Detect which cell encompasses the target text, then output its [X, Y] center coordinate. 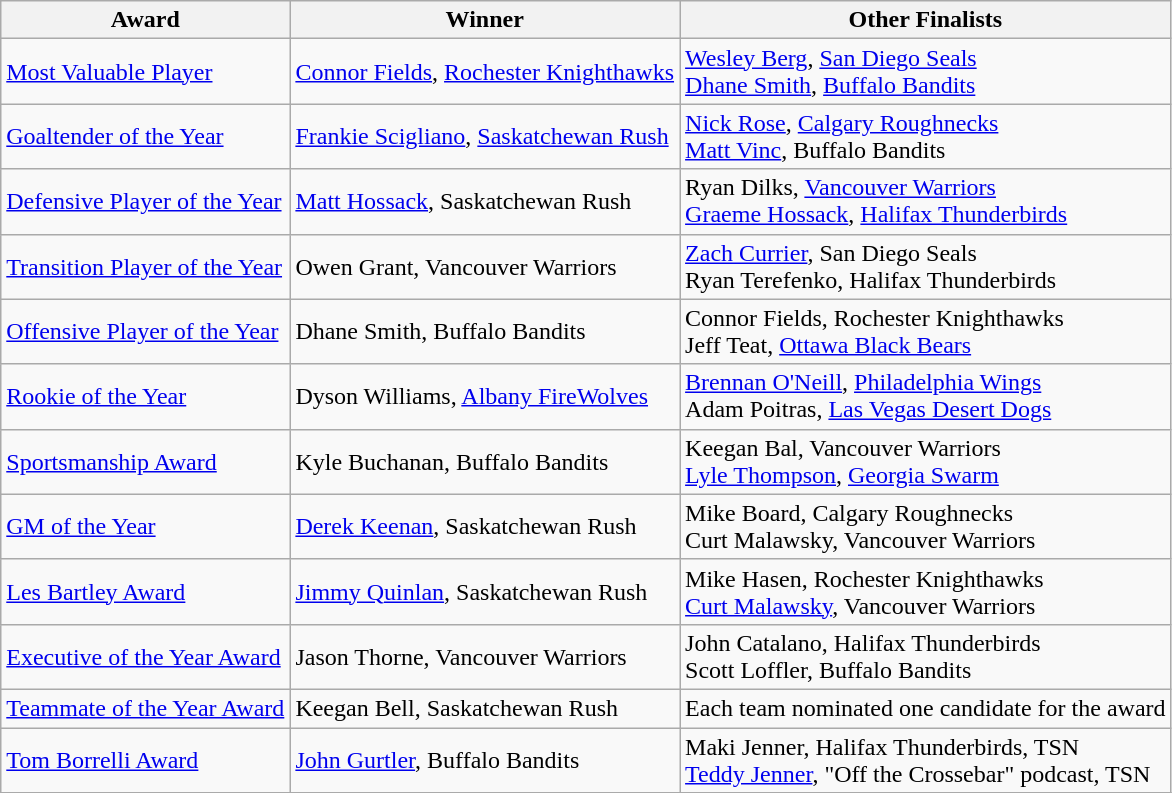
Connor Fields, Rochester KnighthawksJeff Teat, Ottawa Black Bears [926, 332]
Brennan O'Neill, Philadelphia WingsAdam Poitras, Las Vegas Desert Dogs [926, 396]
Mike Hasen, Rochester KnighthawksCurt Malawsky, Vancouver Warriors [926, 592]
Tom Borrelli Award [146, 760]
Ryan Dilks, Vancouver WarriorsGraeme Hossack, Halifax Thunderbirds [926, 202]
Award [146, 20]
Nick Rose, Calgary RoughnecksMatt Vinc, Buffalo Bandits [926, 136]
John Gurtler, Buffalo Bandits [485, 760]
Jimmy Quinlan, Saskatchewan Rush [485, 592]
Rookie of the Year [146, 396]
Dhane Smith, Buffalo Bandits [485, 332]
Jason Thorne, Vancouver Warriors [485, 656]
Sportsmanship Award [146, 462]
Winner [485, 20]
Teammate of the Year Award [146, 708]
Executive of the Year Award [146, 656]
Keegan Bell, Saskatchewan Rush [485, 708]
Maki Jenner, Halifax Thunderbirds, TSNTeddy Jenner, "Off the Crossebar" podcast, TSN [926, 760]
Frankie Scigliano, Saskatchewan Rush [485, 136]
Connor Fields, Rochester Knighthawks [485, 72]
Offensive Player of the Year [146, 332]
Les Bartley Award [146, 592]
Wesley Berg, San Diego SealsDhane Smith, Buffalo Bandits [926, 72]
Mike Board, Calgary RoughnecksCurt Malawsky, Vancouver Warriors [926, 526]
Other Finalists [926, 20]
Transition Player of the Year [146, 266]
Defensive Player of the Year [146, 202]
Dyson Williams, Albany FireWolves [485, 396]
Most Valuable Player [146, 72]
Matt Hossack, Saskatchewan Rush [485, 202]
Kyle Buchanan, Buffalo Bandits [485, 462]
Owen Grant, Vancouver Warriors [485, 266]
Goaltender of the Year [146, 136]
Zach Currier, San Diego SealsRyan Terefenko, Halifax Thunderbirds [926, 266]
Keegan Bal, Vancouver WarriorsLyle Thompson, Georgia Swarm [926, 462]
GM of the Year [146, 526]
Each team nominated one candidate for the award [926, 708]
John Catalano, Halifax ThunderbirdsScott Loffler, Buffalo Bandits [926, 656]
Derek Keenan, Saskatchewan Rush [485, 526]
